Return [X, Y] of the center of cell containing provided text 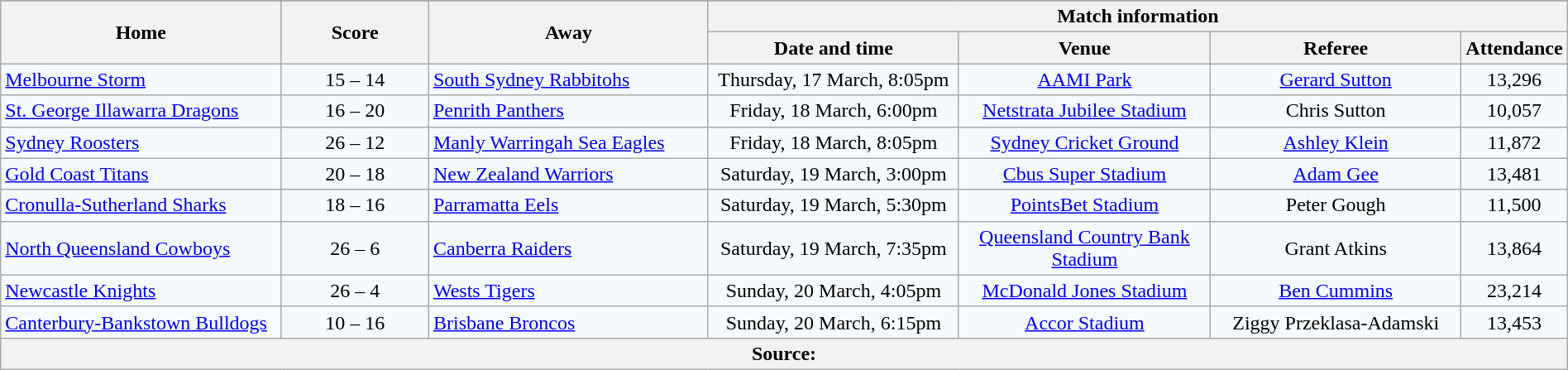
Canterbury-Bankstown Bulldogs [141, 322]
11,872 [1514, 142]
13,481 [1514, 174]
Thursday, 17 March, 8:05pm [834, 79]
26 – 4 [356, 291]
Grant Atkins [1336, 248]
13,864 [1514, 248]
Date and time [834, 48]
South Sydney Rabbitohs [568, 79]
10,057 [1514, 111]
10 – 16 [356, 322]
Newcastle Knights [141, 291]
Saturday, 19 March, 3:00pm [834, 174]
15 – 14 [356, 79]
13,296 [1514, 79]
Sydney Roosters [141, 142]
18 – 16 [356, 205]
Netstrata Jubilee Stadium [1084, 111]
Brisbane Broncos [568, 322]
Friday, 18 March, 6:00pm [834, 111]
Chris Sutton [1336, 111]
Gold Coast Titans [141, 174]
Away [568, 32]
Penrith Panthers [568, 111]
Cbus Super Stadium [1084, 174]
Score [356, 32]
Ben Cummins [1336, 291]
Attendance [1514, 48]
Gerard Sutton [1336, 79]
Manly Warringah Sea Eagles [568, 142]
26 – 6 [356, 248]
16 – 20 [356, 111]
Saturday, 19 March, 7:35pm [834, 248]
Adam Gee [1336, 174]
Referee [1336, 48]
AAMI Park [1084, 79]
North Queensland Cowboys [141, 248]
St. George Illawarra Dragons [141, 111]
Queensland Country Bank Stadium [1084, 248]
Friday, 18 March, 8:05pm [834, 142]
Home [141, 32]
13,453 [1514, 322]
Source: [784, 353]
23,214 [1514, 291]
Melbourne Storm [141, 79]
26 – 12 [356, 142]
11,500 [1514, 205]
PointsBet Stadium [1084, 205]
Canberra Raiders [568, 248]
Accor Stadium [1084, 322]
New Zealand Warriors [568, 174]
Ashley Klein [1336, 142]
Cronulla-Sutherland Sharks [141, 205]
Saturday, 19 March, 5:30pm [834, 205]
Sunday, 20 March, 4:05pm [834, 291]
Peter Gough [1336, 205]
Parramatta Eels [568, 205]
Sunday, 20 March, 6:15pm [834, 322]
Ziggy Przeklasa-Adamski [1336, 322]
McDonald Jones Stadium [1084, 291]
Sydney Cricket Ground [1084, 142]
20 – 18 [356, 174]
Wests Tigers [568, 291]
Match information [1138, 17]
Venue [1084, 48]
